Find where the given text appears and provide that cell's center as [X, Y] coordinate. 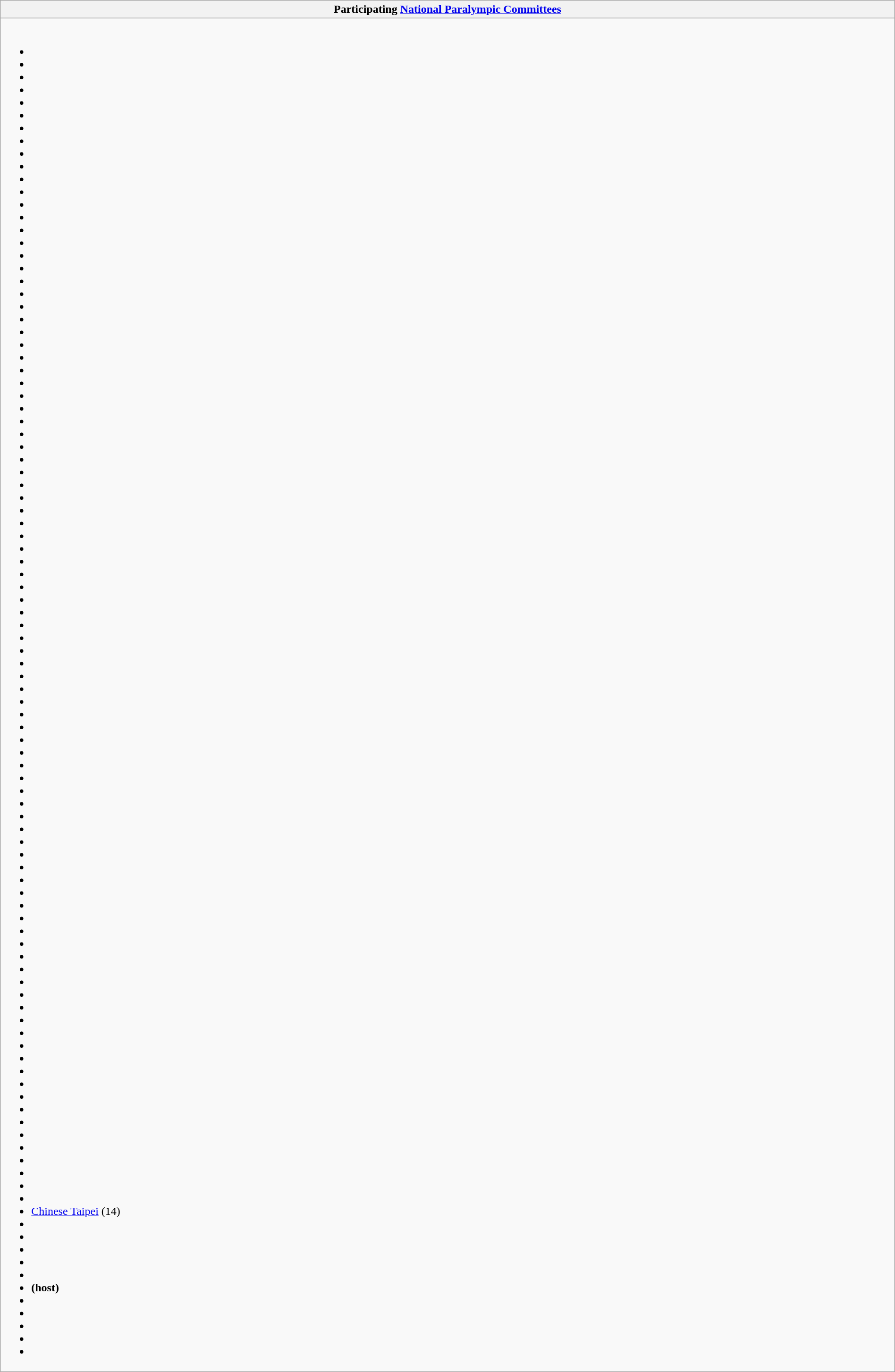
Chinese Taipei (14) (host) [447, 695]
Participating National Paralympic Committees [447, 9]
